Provide the (x, y) coordinate of the cell's center where the given text is located.  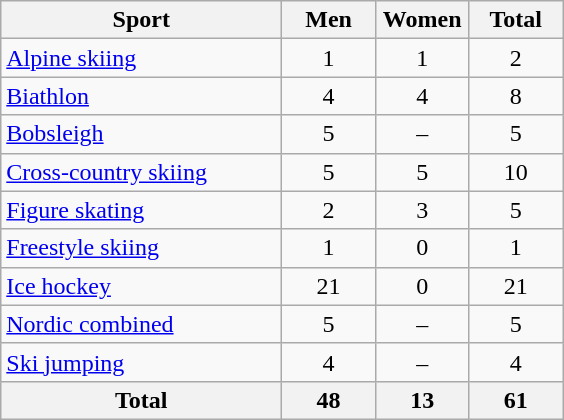
8 (516, 96)
Biathlon (142, 96)
Nordic combined (142, 324)
Freestyle skiing (142, 248)
Ski jumping (142, 362)
10 (516, 172)
48 (329, 400)
61 (516, 400)
Women (422, 20)
Bobsleigh (142, 134)
Ice hockey (142, 286)
Figure skating (142, 210)
13 (422, 400)
Men (329, 20)
Sport (142, 20)
3 (422, 210)
Alpine skiing (142, 58)
Cross-country skiing (142, 172)
